Pinpoint the cell where the given text exists, returning its (x, y) midpoint coordinate. 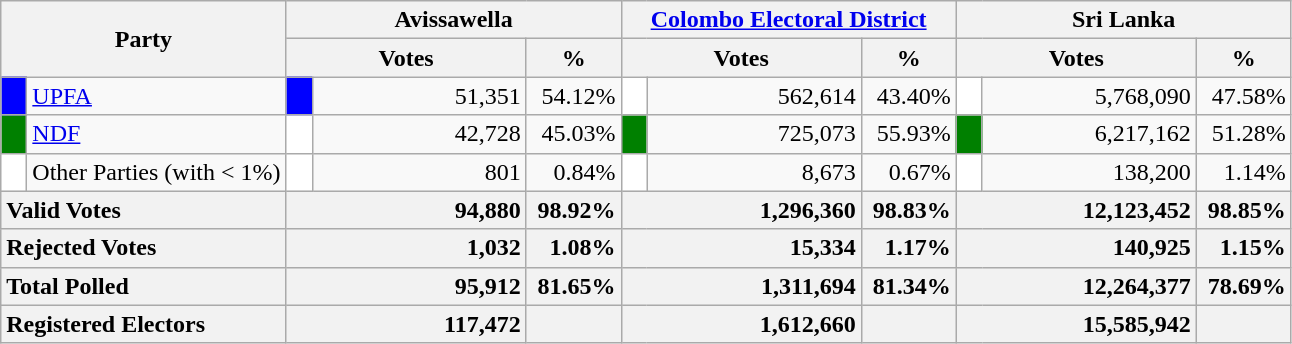
Rejected Votes (144, 248)
15,585,942 (1076, 324)
98.92% (574, 210)
15,334 (741, 248)
0.84% (574, 172)
562,614 (754, 96)
5,768,090 (1089, 96)
Valid Votes (144, 210)
0.67% (908, 172)
95,912 (406, 286)
94,880 (406, 210)
1,311,694 (741, 286)
1,032 (406, 248)
Party (144, 39)
42,728 (419, 134)
54.12% (574, 96)
Other Parties (with < 1%) (156, 172)
51.28% (1244, 134)
98.83% (908, 210)
1,296,360 (741, 210)
801 (419, 172)
51,351 (419, 96)
140,925 (1076, 248)
43.40% (908, 96)
725,073 (754, 134)
12,264,377 (1076, 286)
45.03% (574, 134)
1.17% (908, 248)
1,612,660 (741, 324)
UPFA (156, 96)
Colombo Electoral District (788, 20)
NDF (156, 134)
1.14% (1244, 172)
Sri Lanka (1124, 20)
138,200 (1089, 172)
81.65% (574, 286)
8,673 (754, 172)
55.93% (908, 134)
47.58% (1244, 96)
1.08% (574, 248)
12,123,452 (1076, 210)
Avissawella (454, 20)
81.34% (908, 286)
Registered Electors (144, 324)
6,217,162 (1089, 134)
98.85% (1244, 210)
78.69% (1244, 286)
Total Polled (144, 286)
117,472 (406, 324)
1.15% (1244, 248)
